Return the (x, y) coordinate for the center point of the cell that contains the specified text.  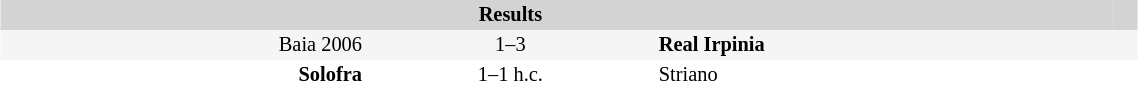
1–3 (510, 45)
1–1 h.c. (510, 75)
Striano (885, 75)
Solofra (182, 75)
Real Irpinia (885, 45)
Results (510, 15)
Baia 2006 (182, 45)
